Output the (X, Y) coordinate of the center of the cell containing the given text.  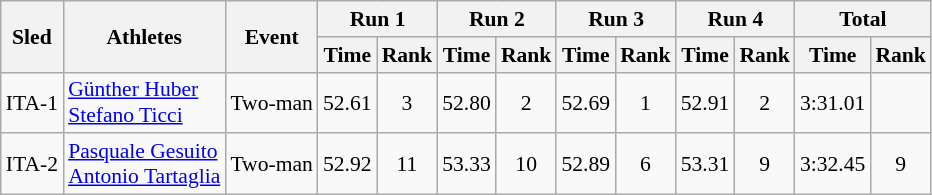
Sled (32, 36)
ITA-2 (32, 164)
53.31 (706, 164)
6 (646, 164)
52.91 (706, 102)
ITA-1 (32, 102)
3:32.45 (832, 164)
52.61 (348, 102)
3:31.01 (832, 102)
53.33 (466, 164)
Run 4 (736, 19)
1 (646, 102)
52.92 (348, 164)
52.69 (586, 102)
10 (526, 164)
52.80 (466, 102)
Run 3 (616, 19)
Run 1 (378, 19)
Event (272, 36)
Pasquale GesuitoAntonio Tartaglia (144, 164)
Run 2 (496, 19)
3 (408, 102)
Günther HuberStefano Ticci (144, 102)
Total (863, 19)
Athletes (144, 36)
52.89 (586, 164)
11 (408, 164)
